Output the (X, Y) coordinate of the center of the cell containing the given text.  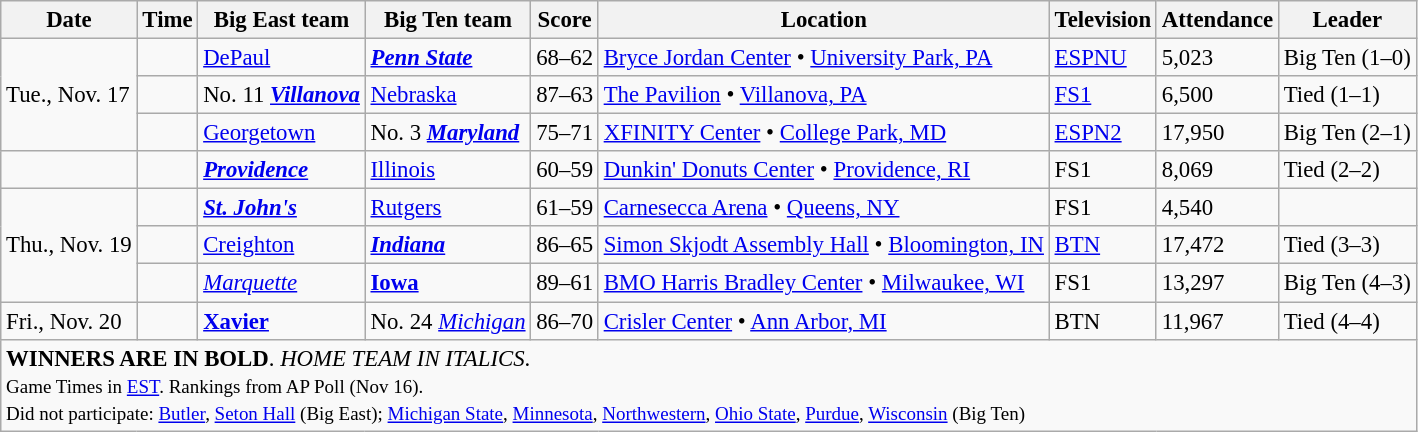
Marquette (282, 283)
Date (69, 20)
Television (1102, 20)
Big East team (282, 20)
Crisler Center • Ann Arbor, MI (824, 321)
Iowa (448, 283)
8,069 (1217, 170)
6,500 (1217, 95)
Simon Skjodt Assembly Hall • Bloomington, IN (824, 245)
The Pavilion • Villanova, PA (824, 95)
Big Ten (4–3) (1347, 283)
Tue., Nov. 17 (69, 96)
Tied (1–1) (1347, 95)
89–61 (565, 283)
Score (565, 20)
Big Ten (1–0) (1347, 58)
Georgetown (282, 133)
Xavier (282, 321)
Tied (3–3) (1347, 245)
Dunkin' Donuts Center • Providence, RI (824, 170)
68–62 (565, 58)
Fri., Nov. 20 (69, 321)
ESPN2 (1102, 133)
Attendance (1217, 20)
Penn State (448, 58)
Rutgers (448, 208)
Location (824, 20)
87–63 (565, 95)
XFINITY Center • College Park, MD (824, 133)
5,023 (1217, 58)
Time (168, 20)
Big Ten team (448, 20)
BMO Harris Bradley Center • Milwaukee, WI (824, 283)
St. John's (282, 208)
Leader (1347, 20)
4,540 (1217, 208)
11,967 (1217, 321)
DePaul (282, 58)
75–71 (565, 133)
13,297 (1217, 283)
Tied (2–2) (1347, 170)
ESPNU (1102, 58)
Tied (4–4) (1347, 321)
86–65 (565, 245)
Big Ten (2–1) (1347, 133)
86–70 (565, 321)
61–59 (565, 208)
Nebraska (448, 95)
17,950 (1217, 133)
Providence (282, 170)
Indiana (448, 245)
60–59 (565, 170)
17,472 (1217, 245)
Creighton (282, 245)
Illinois (448, 170)
No. 24 Michigan (448, 321)
No. 3 Maryland (448, 133)
Thu., Nov. 19 (69, 246)
No. 11 Villanova (282, 95)
Carnesecca Arena • Queens, NY (824, 208)
Bryce Jordan Center • University Park, PA (824, 58)
